Return the [x, y] coordinate for the center point of the cell that contains the specified text.  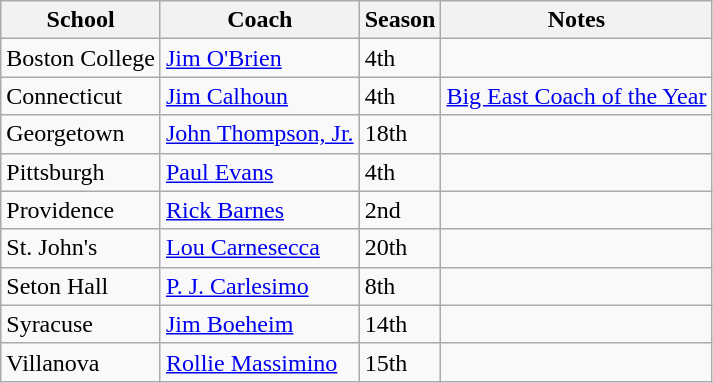
Jim O'Brien [260, 58]
Georgetown [81, 134]
Big East Coach of the Year [576, 96]
Providence [81, 210]
School [81, 20]
Jim Calhoun [260, 96]
Connecticut [81, 96]
Rollie Massimino [260, 362]
Villanova [81, 362]
20th [400, 248]
2nd [400, 210]
Lou Carnesecca [260, 248]
Coach [260, 20]
St. John's [81, 248]
Notes [576, 20]
14th [400, 324]
15th [400, 362]
Boston College [81, 58]
18th [400, 134]
Season [400, 20]
Jim Boeheim [260, 324]
Pittsburgh [81, 172]
P. J. Carlesimo [260, 286]
Rick Barnes [260, 210]
John Thompson, Jr. [260, 134]
Syracuse [81, 324]
8th [400, 286]
Seton Hall [81, 286]
Paul Evans [260, 172]
